Capture the cell that displays the provided text and extract its (x, y) central coordinate. 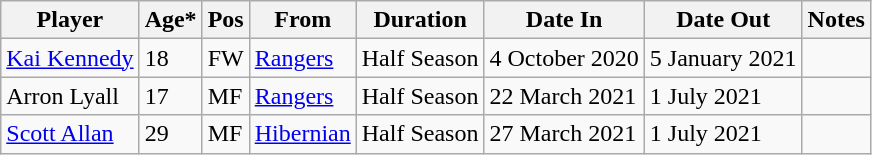
Hibernian (302, 134)
Scott Allan (70, 134)
29 (170, 134)
Date Out (723, 20)
18 (170, 58)
FW (226, 58)
22 March 2021 (564, 96)
Age* (170, 20)
Arron Lyall (70, 96)
Pos (226, 20)
5 January 2021 (723, 58)
Notes (836, 20)
Kai Kennedy (70, 58)
Duration (420, 20)
27 March 2021 (564, 134)
Player (70, 20)
4 October 2020 (564, 58)
17 (170, 96)
From (302, 20)
Date In (564, 20)
